Provide the (x, y) coordinate of the cell's center where the given text is located.  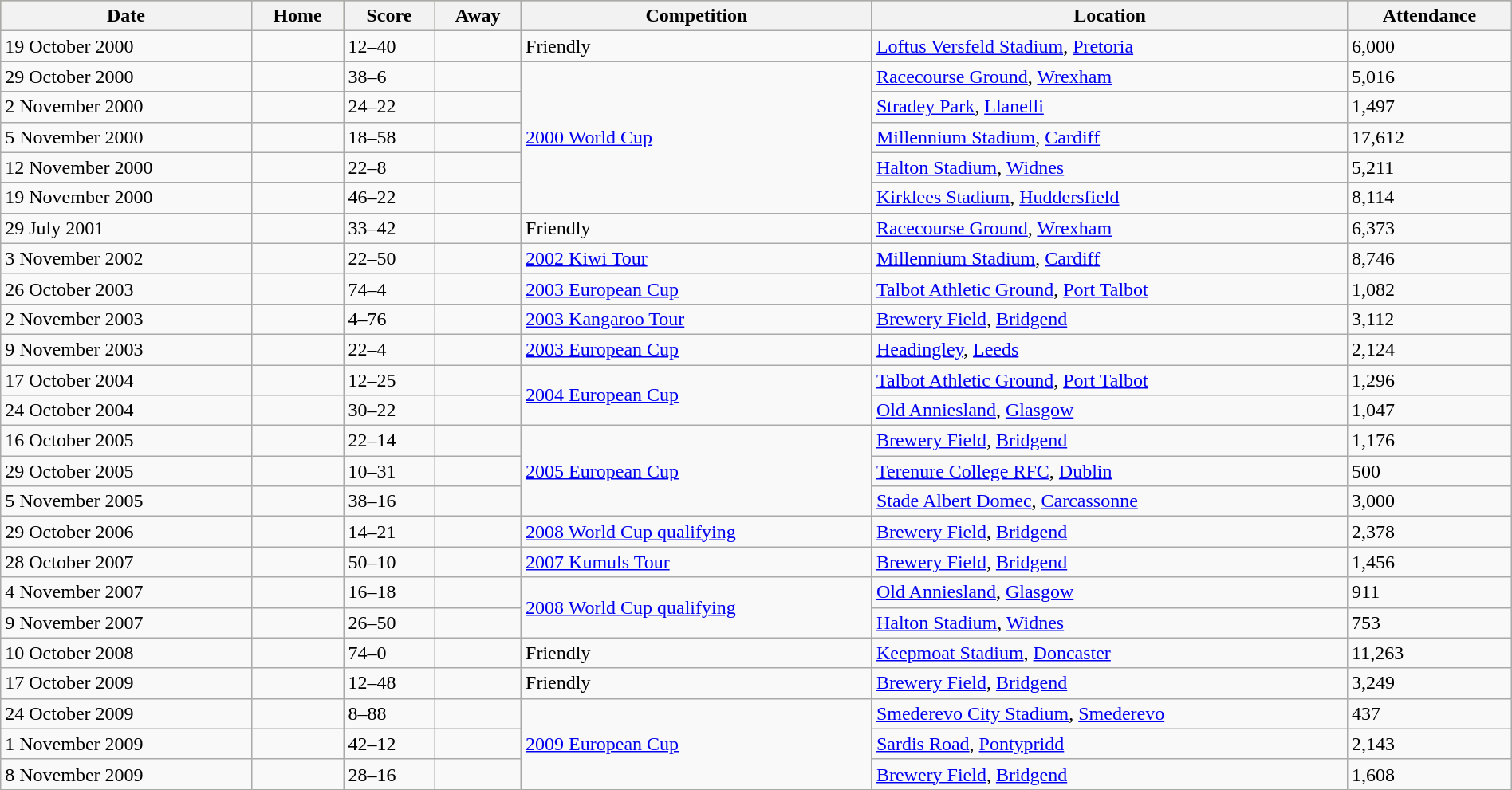
10 October 2008 (126, 653)
3 November 2002 (126, 258)
2,143 (1430, 744)
753 (1430, 623)
12–40 (389, 46)
Smederevo City Stadium, Smederevo (1109, 713)
8,746 (1430, 258)
29 July 2001 (126, 228)
22–50 (389, 258)
12–48 (389, 683)
38–16 (389, 501)
50–10 (389, 562)
Terenure College RFC, Dublin (1109, 471)
6,000 (1430, 46)
74–4 (389, 289)
Stade Albert Domec, Carcassonne (1109, 501)
5 November 2000 (126, 137)
Score (389, 16)
500 (1430, 471)
1,497 (1430, 107)
Location (1109, 16)
1,176 (1430, 441)
24 October 2009 (126, 713)
18–58 (389, 137)
9 November 2007 (126, 623)
2005 European Cup (697, 471)
2 November 2003 (126, 319)
14–21 (389, 532)
26–50 (389, 623)
33–42 (389, 228)
Kirklees Stadium, Huddersfield (1109, 198)
22–8 (389, 167)
Attendance (1430, 16)
911 (1430, 592)
19 October 2000 (126, 46)
1,456 (1430, 562)
24–22 (389, 107)
8–88 (389, 713)
22–14 (389, 441)
2,378 (1430, 532)
42–12 (389, 744)
Away (478, 16)
5,211 (1430, 167)
16 October 2005 (126, 441)
22–4 (389, 349)
38–6 (389, 77)
2002 Kiwi Tour (697, 258)
3,000 (1430, 501)
19 November 2000 (126, 198)
26 October 2003 (126, 289)
8 November 2009 (126, 774)
6,373 (1430, 228)
17,612 (1430, 137)
Date (126, 16)
30–22 (389, 411)
11,263 (1430, 653)
Loftus Versfeld Stadium, Pretoria (1109, 46)
29 October 2005 (126, 471)
1,608 (1430, 774)
3,249 (1430, 683)
5,016 (1430, 77)
17 October 2009 (126, 683)
4–76 (389, 319)
2009 European Cup (697, 744)
29 October 2006 (126, 532)
Home (297, 16)
10–31 (389, 471)
1,082 (1430, 289)
3,112 (1430, 319)
Sardis Road, Pontypridd (1109, 744)
2004 European Cup (697, 395)
12–25 (389, 380)
Competition (697, 16)
17 October 2004 (126, 380)
1 November 2009 (126, 744)
Headingley, Leeds (1109, 349)
8,114 (1430, 198)
24 October 2004 (126, 411)
16–18 (389, 592)
28 October 2007 (126, 562)
2007 Kumuls Tour (697, 562)
46–22 (389, 198)
2 November 2000 (126, 107)
5 November 2005 (126, 501)
28–16 (389, 774)
Stradey Park, Llanelli (1109, 107)
2,124 (1430, 349)
1,296 (1430, 380)
437 (1430, 713)
4 November 2007 (126, 592)
2000 World Cup (697, 137)
29 October 2000 (126, 77)
1,047 (1430, 411)
9 November 2003 (126, 349)
Keepmoat Stadium, Doncaster (1109, 653)
2003 Kangaroo Tour (697, 319)
74–0 (389, 653)
12 November 2000 (126, 167)
